For the text-containing cell, return its midpoint in [X, Y] coordinate format. 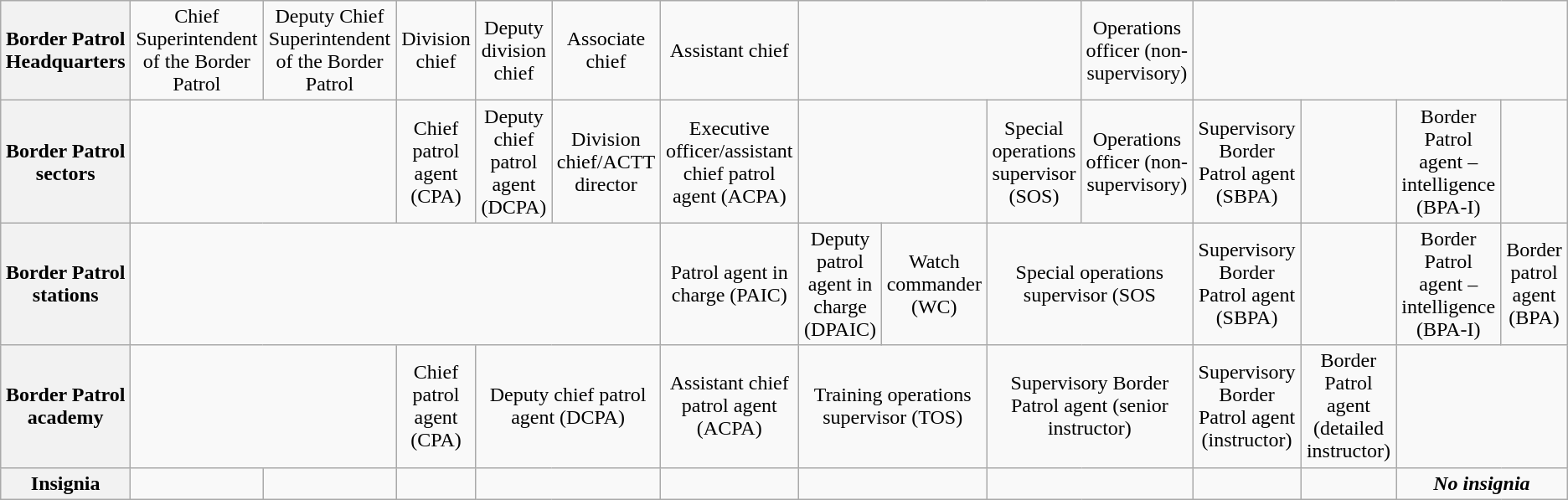
Special operations supervisor (SOS) [1034, 162]
Special operations supervisor (SOS [1090, 284]
Supervisory Border Patrol agent (instructor) [1246, 406]
Border Patrol stations [65, 284]
Executive officer/assistant chief patrol agent (ACPA) [729, 162]
Deputy division chief [514, 50]
Watch commander (WC) [935, 284]
Training operations supervisor (TOS) [892, 406]
Associate chief [606, 50]
No insignia [1483, 483]
Supervisory Border Patrol agent (senior instructor) [1090, 406]
Border Patrol Headquarters [65, 50]
Assistant chief patrol agent (ACPA) [729, 406]
Division chief/ACTT director [606, 162]
Insignia [65, 483]
Assistant chief [729, 50]
Chief Superintendent of the Border Patrol [197, 50]
Patrol agent in charge (PAIC) [729, 284]
Border Patrol agent (detailed instructor) [1349, 406]
Border Patrol sectors [65, 162]
Border patrol agent (BPA) [1534, 284]
Border Patrol academy [65, 406]
Deputy Chief Superintendent of the Border Patrol [330, 50]
Deputy patrol agent in charge (DPAIC) [839, 284]
Division chief [436, 50]
